Return the (X, Y) coordinate for the center point of the cell that contains the specified text.  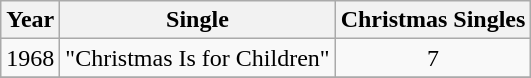
Christmas Singles (433, 20)
1968 (30, 58)
Year (30, 20)
Single (198, 20)
7 (433, 58)
"Christmas Is for Children" (198, 58)
